Detect which cell encompasses the target text, then output its [x, y] center coordinate. 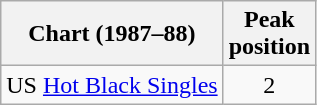
US Hot Black Singles [112, 85]
2 [269, 85]
Peakposition [269, 34]
Chart (1987–88) [112, 34]
